Find where the given text appears and provide that cell's center as [X, Y] coordinate. 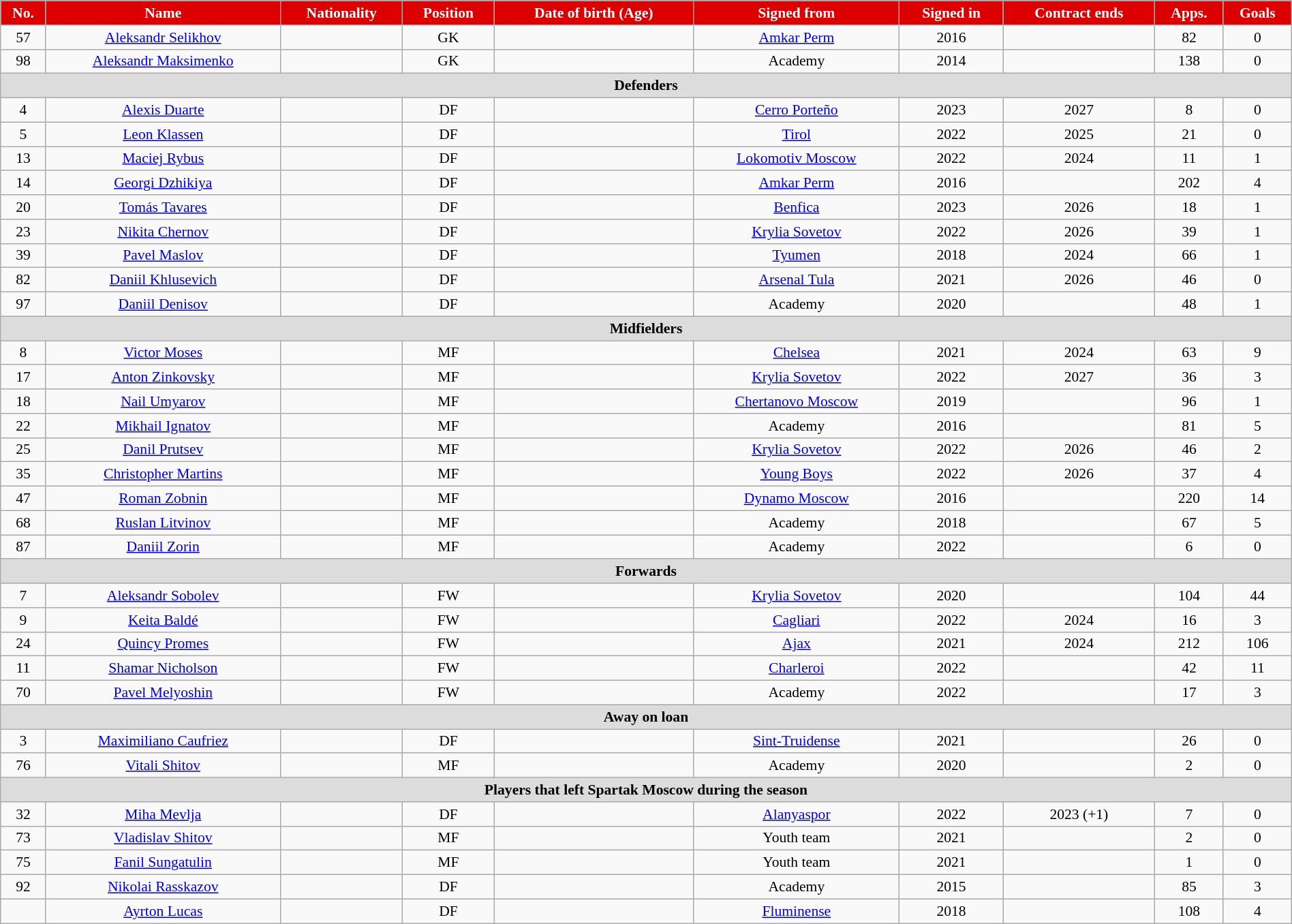
73 [23, 838]
Players that left Spartak Moscow during the season [646, 790]
Vladislav Shitov [163, 838]
108 [1190, 911]
67 [1190, 523]
Aleksandr Maksimenko [163, 61]
75 [23, 863]
Maciej Rybus [163, 159]
Cerro Porteño [797, 110]
47 [23, 499]
2023 (+1) [1079, 814]
Aleksandr Selikhov [163, 37]
44 [1257, 596]
Chertanovo Moscow [797, 401]
Alanyaspor [797, 814]
Roman Zobnin [163, 499]
Tyumen [797, 256]
24 [23, 644]
Date of birth (Age) [594, 13]
Benfica [797, 207]
Pavel Maslov [163, 256]
2014 [951, 61]
Sint-Truidense [797, 741]
Goals [1257, 13]
Daniil Khlusevich [163, 280]
Charleroi [797, 668]
Nikolai Rasskazov [163, 887]
70 [23, 693]
Daniil Zorin [163, 547]
98 [23, 61]
220 [1190, 499]
Vitali Shitov [163, 766]
Daniil Denisov [163, 305]
No. [23, 13]
Leon Klassen [163, 134]
202 [1190, 183]
Mikhail Ignatov [163, 426]
Aleksandr Sobolev [163, 596]
104 [1190, 596]
Arsenal Tula [797, 280]
76 [23, 766]
2015 [951, 887]
20 [23, 207]
2019 [951, 401]
106 [1257, 644]
21 [1190, 134]
48 [1190, 305]
42 [1190, 668]
92 [23, 887]
22 [23, 426]
Dynamo Moscow [797, 499]
81 [1190, 426]
Signed from [797, 13]
Alexis Duarte [163, 110]
36 [1190, 378]
85 [1190, 887]
35 [23, 474]
Nationality [341, 13]
Danil Prutsev [163, 450]
25 [23, 450]
Lokomotiv Moscow [797, 159]
Fanil Sungatulin [163, 863]
6 [1190, 547]
32 [23, 814]
Christopher Martins [163, 474]
Anton Zinkovsky [163, 378]
Signed in [951, 13]
Apps. [1190, 13]
68 [23, 523]
66 [1190, 256]
Victor Moses [163, 353]
96 [1190, 401]
37 [1190, 474]
Pavel Melyoshin [163, 693]
138 [1190, 61]
13 [23, 159]
Ayrton Lucas [163, 911]
Tirol [797, 134]
Position [448, 13]
87 [23, 547]
Shamar Nicholson [163, 668]
212 [1190, 644]
Maximiliano Caufriez [163, 741]
26 [1190, 741]
Name [163, 13]
Keita Baldé [163, 620]
97 [23, 305]
Midfielders [646, 328]
16 [1190, 620]
Georgi Dzhikiya [163, 183]
Defenders [646, 86]
Nikita Chernov [163, 232]
Young Boys [797, 474]
Fluminense [797, 911]
Quincy Promes [163, 644]
Miha Mevlja [163, 814]
Chelsea [797, 353]
Contract ends [1079, 13]
2025 [1079, 134]
Nail Umyarov [163, 401]
Ajax [797, 644]
23 [23, 232]
57 [23, 37]
Forwards [646, 572]
Ruslan Litvinov [163, 523]
Tomás Tavares [163, 207]
Away on loan [646, 717]
Cagliari [797, 620]
63 [1190, 353]
